Return the [X, Y] coordinate for the center point of the cell that contains the specified text.  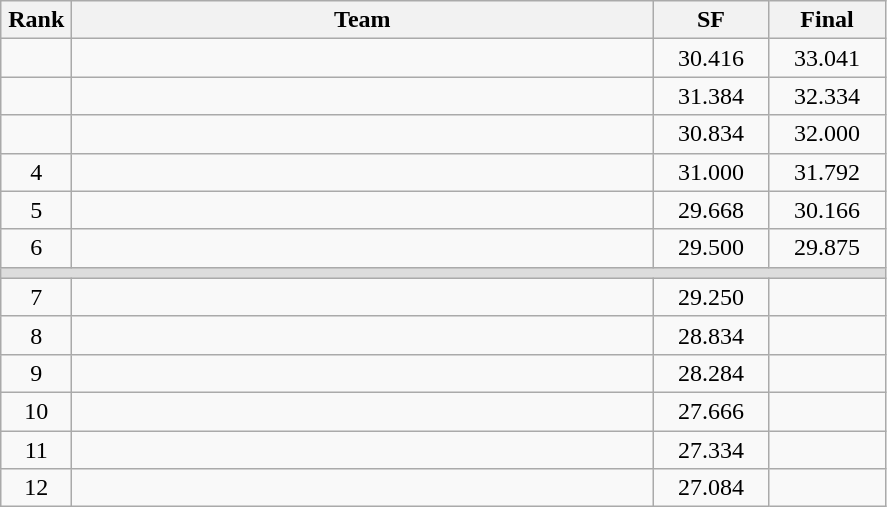
30.166 [827, 210]
Team [362, 20]
5 [36, 210]
Rank [36, 20]
31.384 [711, 96]
27.334 [711, 449]
32.334 [827, 96]
31.000 [711, 172]
7 [36, 297]
33.041 [827, 58]
27.084 [711, 488]
9 [36, 373]
4 [36, 172]
10 [36, 411]
29.500 [711, 248]
30.834 [711, 134]
30.416 [711, 58]
8 [36, 335]
29.668 [711, 210]
SF [711, 20]
Final [827, 20]
31.792 [827, 172]
11 [36, 449]
28.284 [711, 373]
29.875 [827, 248]
27.666 [711, 411]
32.000 [827, 134]
29.250 [711, 297]
12 [36, 488]
28.834 [711, 335]
6 [36, 248]
